Identify which cell holds the provided text, then report its [x, y] central coordinate. 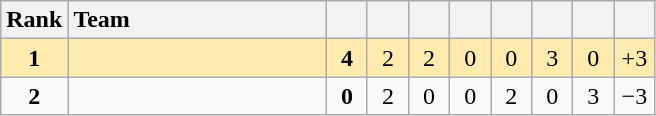
−3 [634, 96]
+3 [634, 58]
Rank [34, 20]
4 [346, 58]
Team [198, 20]
1 [34, 58]
